Extract the [x, y] coordinate from the center of the cell holding the provided text.  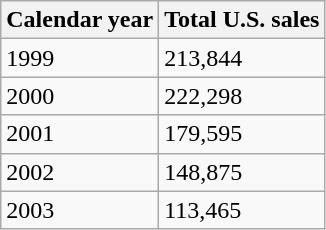
Calendar year [80, 20]
148,875 [242, 172]
2001 [80, 134]
2003 [80, 210]
1999 [80, 58]
113,465 [242, 210]
2000 [80, 96]
179,595 [242, 134]
2002 [80, 172]
Total U.S. sales [242, 20]
222,298 [242, 96]
213,844 [242, 58]
